Return the [X, Y] coordinate for the center point of the cell that contains the specified text.  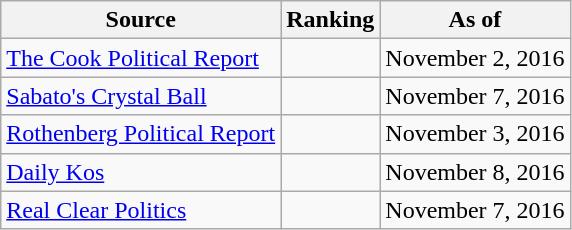
Real Clear Politics [141, 210]
Daily Kos [141, 172]
As of [475, 20]
Rothenberg Political Report [141, 134]
Sabato's Crystal Ball [141, 96]
November 3, 2016 [475, 134]
November 8, 2016 [475, 172]
The Cook Political Report [141, 58]
Ranking [330, 20]
November 2, 2016 [475, 58]
Source [141, 20]
